Return the (X, Y) coordinate for the center point of the cell that contains the specified text.  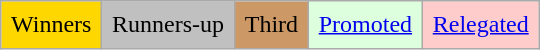
Relegated (480, 25)
Third (271, 25)
Runners-up (168, 25)
Winners (52, 25)
Promoted (365, 25)
